Find where the given text appears and provide that cell's center as (X, Y) coordinate. 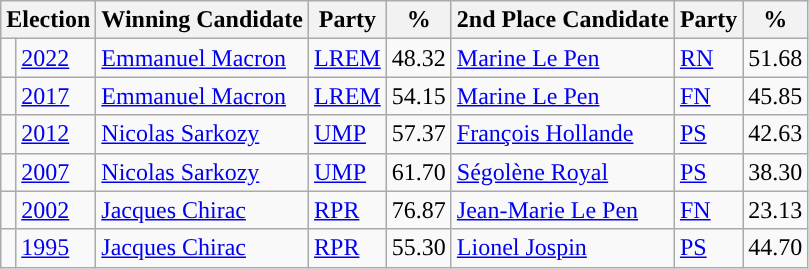
Ségolène Royal (562, 172)
2002 (56, 210)
45.85 (776, 96)
François Hollande (562, 134)
Election (48, 20)
Lionel Jospin (562, 248)
Jean-Marie Le Pen (562, 210)
2007 (56, 172)
23.13 (776, 210)
51.68 (776, 58)
57.37 (418, 134)
38.30 (776, 172)
54.15 (418, 96)
61.70 (418, 172)
55.30 (418, 248)
RN (708, 58)
2022 (56, 58)
48.32 (418, 58)
1995 (56, 248)
2nd Place Candidate (562, 20)
44.70 (776, 248)
2012 (56, 134)
Winning Candidate (202, 20)
2017 (56, 96)
76.87 (418, 210)
42.63 (776, 134)
